Extract the (X, Y) coordinate from the center of the cell holding the provided text.  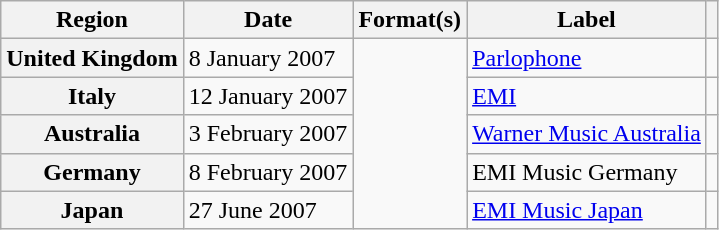
Japan (92, 210)
EMI (587, 96)
8 February 2007 (268, 172)
United Kingdom (92, 58)
Australia (92, 134)
Label (587, 20)
EMI Music Japan (587, 210)
Date (268, 20)
3 February 2007 (268, 134)
Region (92, 20)
Warner Music Australia (587, 134)
Format(s) (410, 20)
Germany (92, 172)
Italy (92, 96)
EMI Music Germany (587, 172)
27 June 2007 (268, 210)
Parlophone (587, 58)
8 January 2007 (268, 58)
12 January 2007 (268, 96)
